Locate the cell with the specified text and output its (x, y) center coordinate. 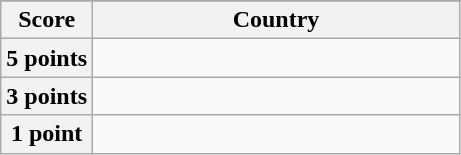
Score (47, 20)
3 points (47, 96)
1 point (47, 134)
Country (276, 20)
5 points (47, 58)
